Provide the (X, Y) coordinate of the cell's center where the given text is located.  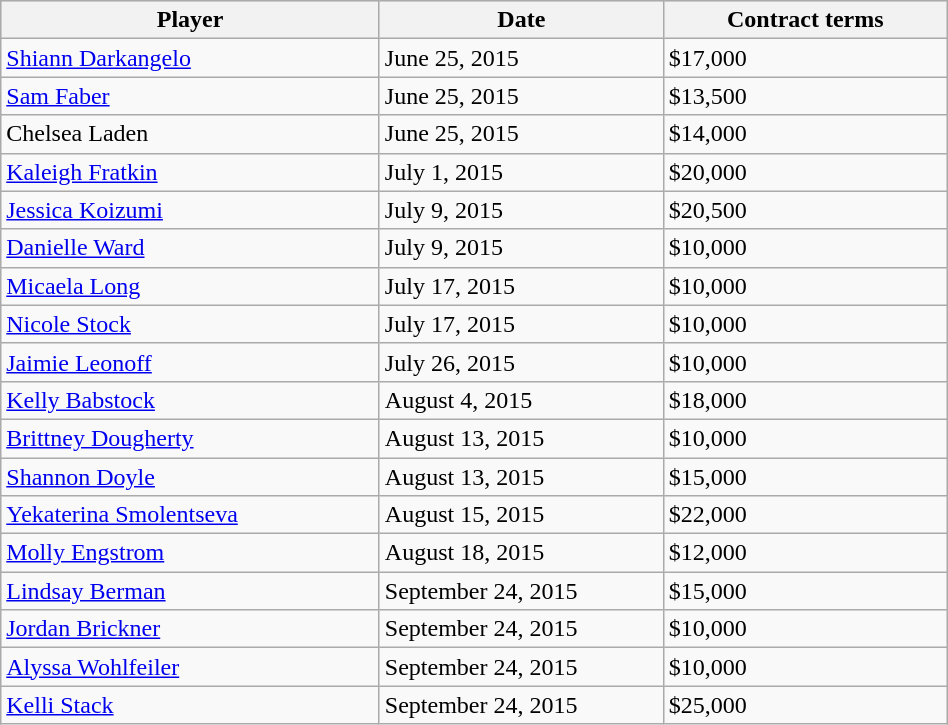
Nicole Stock (190, 324)
Shannon Doyle (190, 477)
Lindsay Berman (190, 591)
Molly Engstrom (190, 553)
Kaleigh Fratkin (190, 172)
Jessica Koizumi (190, 210)
Player (190, 20)
$14,000 (805, 134)
$18,000 (805, 400)
July 1, 2015 (521, 172)
$13,500 (805, 96)
July 26, 2015 (521, 362)
Jordan Brickner (190, 629)
Jaimie Leonoff (190, 362)
Date (521, 20)
$25,000 (805, 705)
Chelsea Laden (190, 134)
Brittney Dougherty (190, 438)
$12,000 (805, 553)
Yekaterina Smolentseva (190, 515)
Kelly Babstock (190, 400)
August 4, 2015 (521, 400)
August 15, 2015 (521, 515)
Alyssa Wohlfeiler (190, 667)
August 18, 2015 (521, 553)
Micaela Long (190, 286)
Kelli Stack (190, 705)
Danielle Ward (190, 248)
$20,500 (805, 210)
Sam Faber (190, 96)
$20,000 (805, 172)
Shiann Darkangelo (190, 58)
$22,000 (805, 515)
$17,000 (805, 58)
Contract terms (805, 20)
